Provide the [x, y] coordinate of the cell's center where the given text is located.  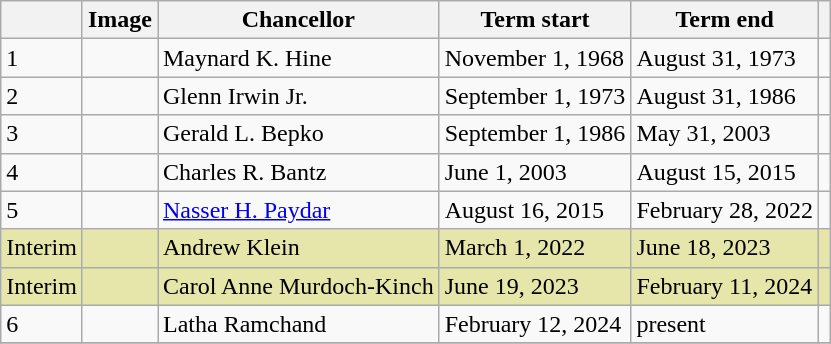
June 19, 2023 [535, 286]
June 18, 2023 [725, 248]
Glenn Irwin Jr. [299, 96]
6 [42, 324]
September 1, 1986 [535, 134]
August 31, 1986 [725, 96]
February 28, 2022 [725, 210]
Gerald L. Bepko [299, 134]
Nasser H. Paydar [299, 210]
November 1, 1968 [535, 58]
1 [42, 58]
March 1, 2022 [535, 248]
Chancellor [299, 20]
5 [42, 210]
Term end [725, 20]
present [725, 324]
Carol Anne Murdoch-Kinch [299, 286]
Image [120, 20]
August 31, 1973 [725, 58]
Maynard K. Hine [299, 58]
Charles R. Bantz [299, 172]
Andrew Klein [299, 248]
3 [42, 134]
2 [42, 96]
May 31, 2003 [725, 134]
Latha Ramchand [299, 324]
June 1, 2003 [535, 172]
September 1, 1973 [535, 96]
4 [42, 172]
August 15, 2015 [725, 172]
August 16, 2015 [535, 210]
February 11, 2024 [725, 286]
Term start [535, 20]
February 12, 2024 [535, 324]
